Scan for the cell matching the given text and deliver its [x, y] coordinate at center. 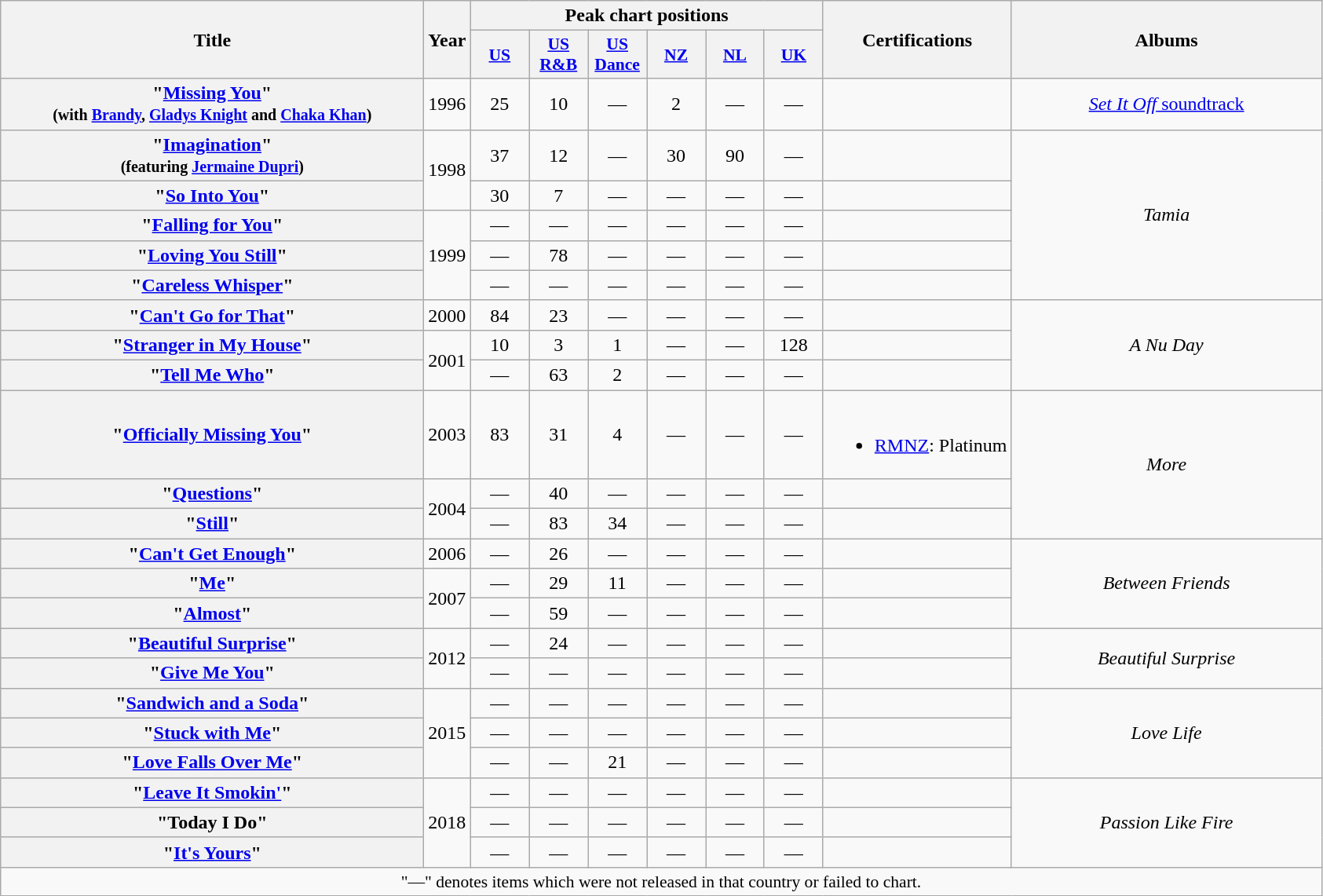
Title [212, 39]
A Nu Day [1167, 345]
"Careless Whisper" [212, 285]
"Still" [212, 524]
Tamia [1167, 215]
"Beautiful Surprise" [212, 643]
2004 [448, 509]
RMNZ: Platinum [917, 433]
Year [448, 39]
"Me" [212, 583]
"Can't Go for That" [212, 315]
US [499, 55]
NL [735, 55]
"Almost" [212, 613]
1996 [448, 104]
"Tell Me Who" [212, 375]
40 [559, 494]
Certifications [917, 39]
US R&B [559, 55]
7 [559, 196]
11 [617, 583]
NZ [677, 55]
78 [559, 255]
12 [559, 155]
"Falling for You" [212, 225]
Between Friends [1167, 583]
2018 [448, 822]
"Leave It Smokin'" [212, 792]
2015 [448, 733]
"It's Yours" [212, 852]
"Missing You" (with Brandy, Gladys Knight and Chaka Khan) [212, 104]
"Today I Do" [212, 822]
1999 [448, 255]
"Can't Get Enough" [212, 554]
31 [559, 433]
1998 [448, 170]
"Sandwich and a Soda" [212, 703]
26 [559, 554]
"Stuck with Me" [212, 733]
"So Into You" [212, 196]
Love Life [1167, 733]
84 [499, 315]
63 [559, 375]
"Love Falls Over Me" [212, 763]
"Imagination" (featuring Jermaine Dupri) [212, 155]
25 [499, 104]
Peak chart positions [647, 16]
"Loving You Still" [212, 255]
Albums [1167, 39]
"Officially Missing You" [212, 433]
"Questions" [212, 494]
2007 [448, 598]
23 [559, 315]
59 [559, 613]
US Dance [617, 55]
2006 [448, 554]
21 [617, 763]
2001 [448, 360]
2003 [448, 433]
1 [617, 345]
4 [617, 433]
Set It Off soundtrack [1167, 104]
Beautiful Surprise [1167, 658]
24 [559, 643]
UK [793, 55]
More [1167, 463]
"—" denotes items which were not released in that country or failed to chart. [661, 881]
128 [793, 345]
34 [617, 524]
"Give Me You" [212, 673]
2000 [448, 315]
Passion Like Fire [1167, 822]
"Stranger in My House" [212, 345]
90 [735, 155]
37 [499, 155]
2012 [448, 658]
3 [559, 345]
29 [559, 583]
